Scan for the cell matching the given text and deliver its [X, Y] coordinate at center. 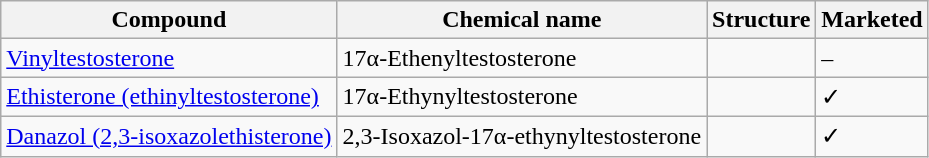
17α-Ethynyltestosterone [522, 97]
Danazol (2,3-isoxazolethisterone) [169, 136]
Chemical name [522, 20]
Structure [762, 20]
– [872, 58]
Marketed [872, 20]
2,3-Isoxazol-17α-ethynyltestosterone [522, 136]
17α-Ethenyltestosterone [522, 58]
Vinyltestosterone [169, 58]
Compound [169, 20]
Ethisterone (ethinyltestosterone) [169, 97]
